Search for the cell housing the specified text and yield its [X, Y] center coordinate. 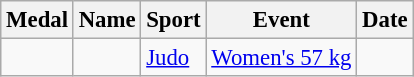
Date [385, 20]
Women's 57 kg [282, 58]
Sport [174, 20]
Name [107, 20]
Judo [174, 58]
Event [282, 20]
Medal [38, 20]
